Detect which cell encompasses the target text, then output its [x, y] center coordinate. 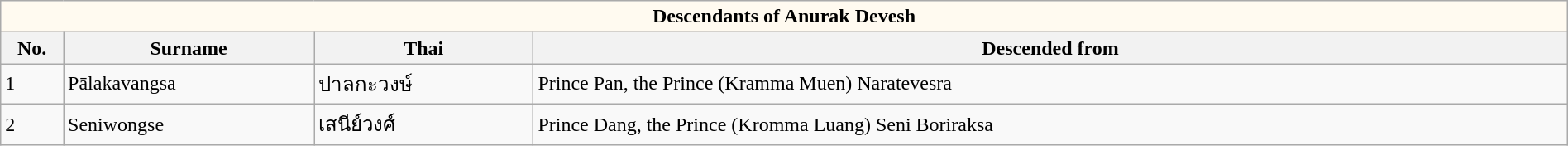
Seniwongse [189, 124]
Pālakavangsa [189, 85]
เสนีย์วงศ์ [423, 124]
Prince Pan, the Prince (Kramma Muen) Naratevesra [1050, 85]
ปาลกะวงษ์ [423, 85]
1 [32, 85]
Descended from [1050, 48]
2 [32, 124]
No. [32, 48]
Thai [423, 48]
Surname [189, 48]
Prince Dang, the Prince (Kromma Luang) Seni Boriraksa [1050, 124]
Descendants of Anurak Devesh [784, 17]
